Scan for the cell matching the given text and deliver its (X, Y) coordinate at center. 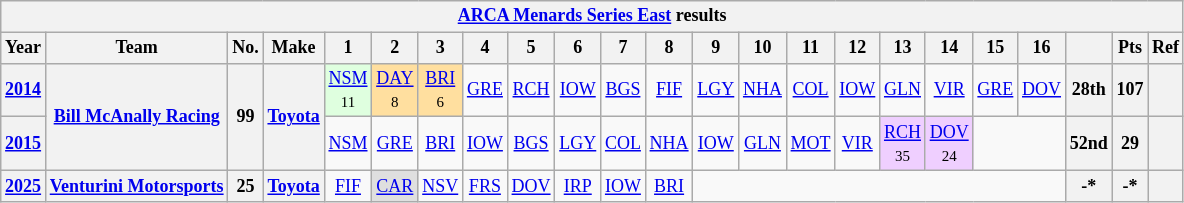
4 (486, 48)
FRS (486, 186)
7 (624, 48)
Pts (1130, 48)
9 (716, 48)
BRI6 (440, 90)
99 (246, 116)
11 (810, 48)
RCH (531, 90)
NSV (440, 186)
NSM (348, 144)
DOV24 (949, 144)
No. (246, 48)
RCH35 (903, 144)
Year (24, 48)
2014 (24, 90)
Make (294, 48)
10 (763, 48)
5 (531, 48)
ARCA Menards Series East results (592, 16)
CAR (395, 186)
MOT (810, 144)
3 (440, 48)
107 (1130, 90)
25 (246, 186)
DAY8 (395, 90)
1 (348, 48)
2015 (24, 144)
NSM11 (348, 90)
Bill McAnally Racing (136, 116)
15 (996, 48)
14 (949, 48)
52nd (1088, 144)
2 (395, 48)
Team (136, 48)
28th (1088, 90)
8 (669, 48)
2025 (24, 186)
12 (858, 48)
Venturini Motorsports (136, 186)
Ref (1166, 48)
16 (1042, 48)
6 (578, 48)
13 (903, 48)
29 (1130, 144)
IRP (578, 186)
